Scan for the cell matching the given text and deliver its [x, y] coordinate at center. 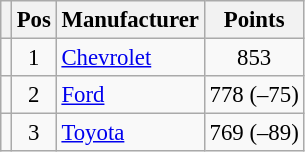
Toyota [130, 133]
1 [34, 58]
3 [34, 133]
Pos [34, 20]
Ford [130, 95]
Points [254, 20]
853 [254, 58]
Manufacturer [130, 20]
Chevrolet [130, 58]
778 (–75) [254, 95]
2 [34, 95]
769 (–89) [254, 133]
